Find where the given text appears and provide that cell's center as (x, y) coordinate. 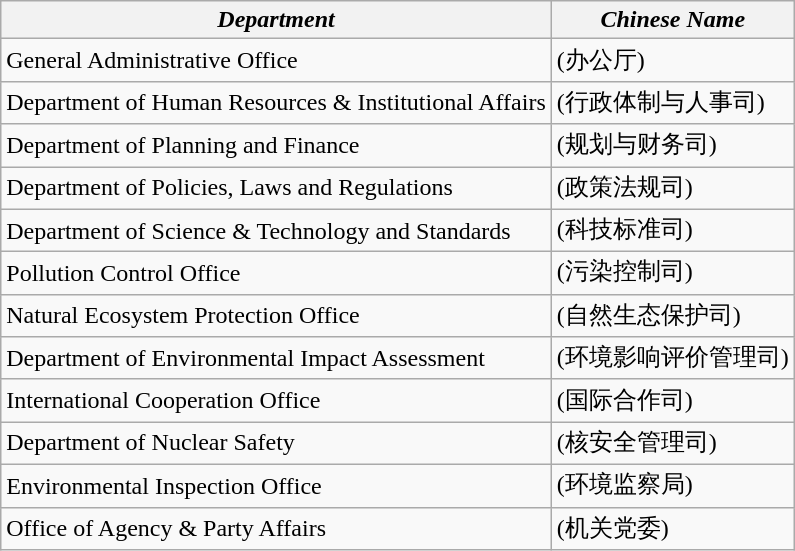
(科技标准司) (672, 230)
International Cooperation Office (276, 400)
Pollution Control Office (276, 274)
General Administrative Office (276, 60)
(办公厅) (672, 60)
Office of Agency & Party Affairs (276, 528)
Environmental Inspection Office (276, 486)
Department of Environmental Impact Assessment (276, 358)
(国际合作司) (672, 400)
(核安全管理司) (672, 444)
Chinese Name (672, 20)
Department of Policies, Laws and Regulations (276, 188)
Department of Nuclear Safety (276, 444)
Department of Planning and Finance (276, 146)
(自然生态保护司) (672, 316)
Department of Science & Technology and Standards (276, 230)
(行政体制与人事司) (672, 102)
(规划与财务司) (672, 146)
(机关党委) (672, 528)
(政策法规司) (672, 188)
Natural Ecosystem Protection Office (276, 316)
Department of Human Resources & Institutional Affairs (276, 102)
(污染控制司) (672, 274)
Department (276, 20)
(环境影响评价管理司) (672, 358)
(环境监察局) (672, 486)
